Find where the given text appears and provide that cell's center as [X, Y] coordinate. 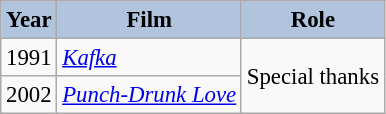
2002 [29, 95]
Punch-Drunk Love [150, 95]
Year [29, 20]
Kafka [150, 58]
Film [150, 20]
Special thanks [312, 76]
Role [312, 20]
1991 [29, 58]
